Capture the cell that displays the provided text and extract its [x, y] central coordinate. 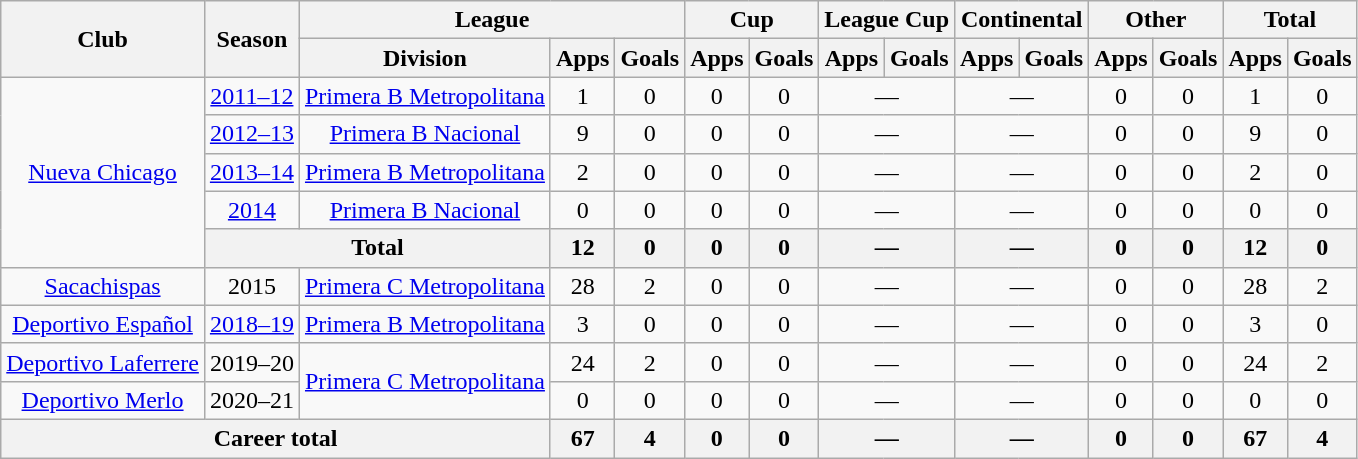
League Cup [887, 20]
Club [103, 39]
Division [424, 58]
Cup [752, 20]
2015 [252, 286]
2018–19 [252, 324]
Other [1156, 20]
2014 [252, 210]
Sacachispas [103, 286]
2013–14 [252, 172]
League [492, 20]
Nueva Chicago [103, 172]
Deportivo Español [103, 324]
2012–13 [252, 134]
2019–20 [252, 362]
Deportivo Merlo [103, 400]
Career total [276, 438]
Continental [1022, 20]
Deportivo Laferrere [103, 362]
2020–21 [252, 400]
2011–12 [252, 96]
Season [252, 39]
